Extract the (x, y) coordinate from the center of the cell holding the provided text.  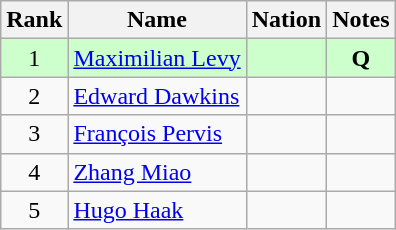
François Pervis (157, 134)
1 (34, 58)
Nation (286, 20)
5 (34, 210)
Name (157, 20)
2 (34, 96)
4 (34, 172)
Hugo Haak (157, 210)
Q (361, 58)
Zhang Miao (157, 172)
3 (34, 134)
Notes (361, 20)
Edward Dawkins (157, 96)
Maximilian Levy (157, 58)
Rank (34, 20)
